Extract the [x, y] coordinate from the center of the cell holding the provided text.  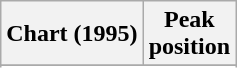
Peakposition [189, 34]
Chart (1995) [72, 34]
